Search for the cell housing the specified text and yield its [X, Y] center coordinate. 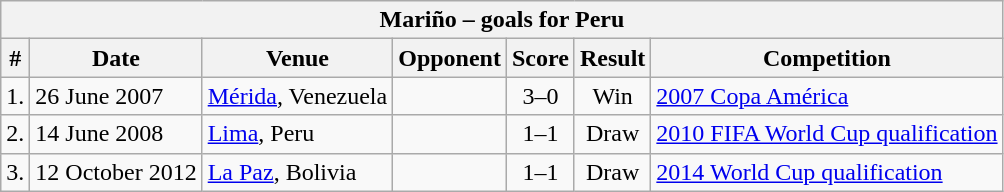
1. [16, 96]
Lima, Peru [298, 134]
12 October 2012 [116, 172]
Win [612, 96]
26 June 2007 [116, 96]
Mérida, Venezuela [298, 96]
Score [540, 58]
2014 World Cup qualification [827, 172]
Venue [298, 58]
Competition [827, 58]
14 June 2008 [116, 134]
La Paz, Bolivia [298, 172]
Mariño – goals for Peru [502, 20]
Date [116, 58]
3–0 [540, 96]
Result [612, 58]
Opponent [450, 58]
# [16, 58]
3. [16, 172]
2007 Copa América [827, 96]
2. [16, 134]
2010 FIFA World Cup qualification [827, 134]
